For the text-containing cell, return its midpoint in (X, Y) coordinate format. 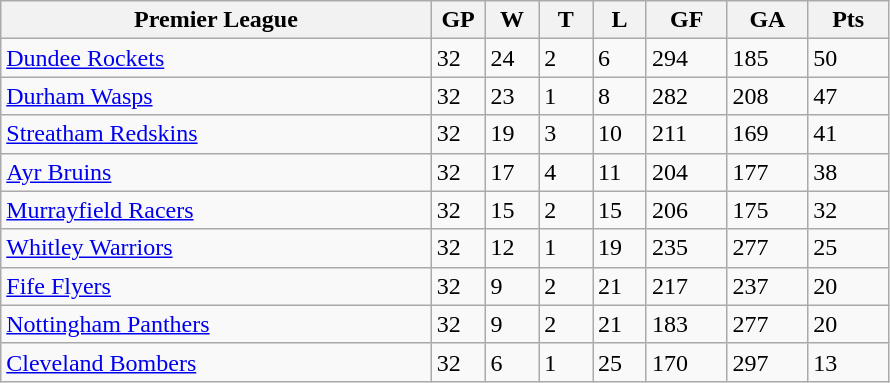
3 (566, 134)
208 (768, 96)
Ayr Bruins (216, 172)
23 (512, 96)
Premier League (216, 20)
Murrayfield Racers (216, 210)
217 (686, 286)
169 (768, 134)
Cleveland Bombers (216, 362)
294 (686, 58)
177 (768, 172)
237 (768, 286)
Whitley Warriors (216, 248)
170 (686, 362)
235 (686, 248)
GP (458, 20)
175 (768, 210)
T (566, 20)
Nottingham Panthers (216, 324)
8 (620, 96)
Streatham Redskins (216, 134)
Dundee Rockets (216, 58)
Fife Flyers (216, 286)
41 (848, 134)
297 (768, 362)
38 (848, 172)
13 (848, 362)
12 (512, 248)
47 (848, 96)
GF (686, 20)
GA (768, 20)
211 (686, 134)
Durham Wasps (216, 96)
W (512, 20)
24 (512, 58)
17 (512, 172)
185 (768, 58)
10 (620, 134)
206 (686, 210)
183 (686, 324)
204 (686, 172)
L (620, 20)
Pts (848, 20)
282 (686, 96)
50 (848, 58)
4 (566, 172)
11 (620, 172)
